Pinpoint the cell where the given text exists, returning its [x, y] midpoint coordinate. 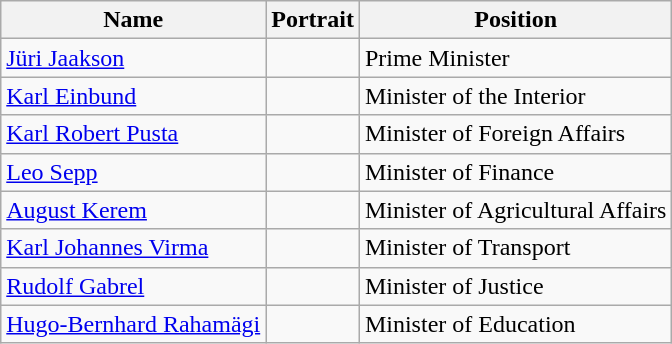
Minister of Education [516, 324]
Portrait [313, 20]
Minister of the Interior [516, 96]
Minister of Transport [516, 248]
Karl Johannes Virma [134, 248]
Leo Sepp [134, 172]
Minister of Justice [516, 286]
Prime Minister [516, 58]
Minister of Foreign Affairs [516, 134]
August Kerem [134, 210]
Minister of Finance [516, 172]
Karl Robert Pusta [134, 134]
Position [516, 20]
Karl Einbund [134, 96]
Jüri Jaakson [134, 58]
Name [134, 20]
Rudolf Gabrel [134, 286]
Hugo-Bernhard Rahamägi [134, 324]
Minister of Agricultural Affairs [516, 210]
